Provide the [X, Y] coordinate of the cell's center where the given text is located.  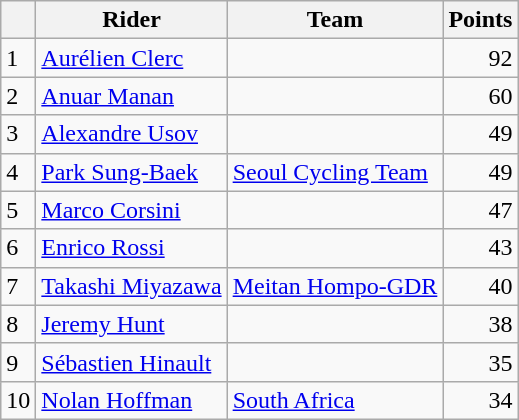
10 [18, 400]
5 [18, 210]
2 [18, 96]
Takashi Miyazawa [132, 286]
7 [18, 286]
6 [18, 248]
38 [480, 324]
60 [480, 96]
Meitan Hompo-GDR [335, 286]
Park Sung-Baek [132, 172]
Marco Corsini [132, 210]
Rider [132, 20]
Nolan Hoffman [132, 400]
Enrico Rossi [132, 248]
9 [18, 362]
Jeremy Hunt [132, 324]
8 [18, 324]
Aurélien Clerc [132, 58]
South Africa [335, 400]
1 [18, 58]
Sébastien Hinault [132, 362]
4 [18, 172]
34 [480, 400]
43 [480, 248]
Seoul Cycling Team [335, 172]
3 [18, 134]
Anuar Manan [132, 96]
35 [480, 362]
40 [480, 286]
Alexandre Usov [132, 134]
Points [480, 20]
47 [480, 210]
92 [480, 58]
Team [335, 20]
